Locate the cell with the specified text and output its [x, y] center coordinate. 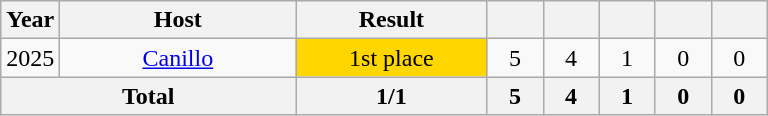
Host [178, 20]
1st place [392, 58]
Result [392, 20]
Total [148, 96]
Canillo [178, 58]
2025 [30, 58]
1/1 [392, 96]
Year [30, 20]
